Capture the cell that displays the provided text and extract its [x, y] central coordinate. 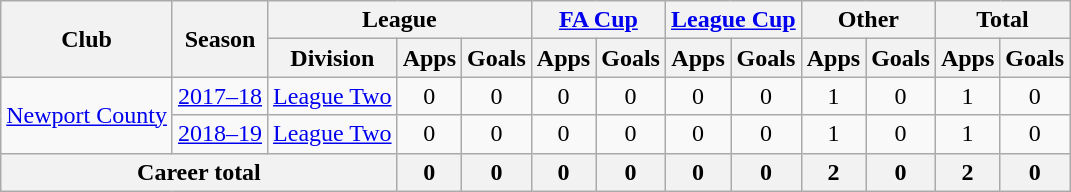
2017–18 [220, 96]
Season [220, 39]
Other [868, 20]
FA Cup [598, 20]
League Cup [733, 20]
Newport County [87, 115]
Total [1002, 20]
2018–19 [220, 134]
Club [87, 39]
Division [333, 58]
Career total [199, 172]
League [400, 20]
